Return (X, Y) of the center of cell containing provided text 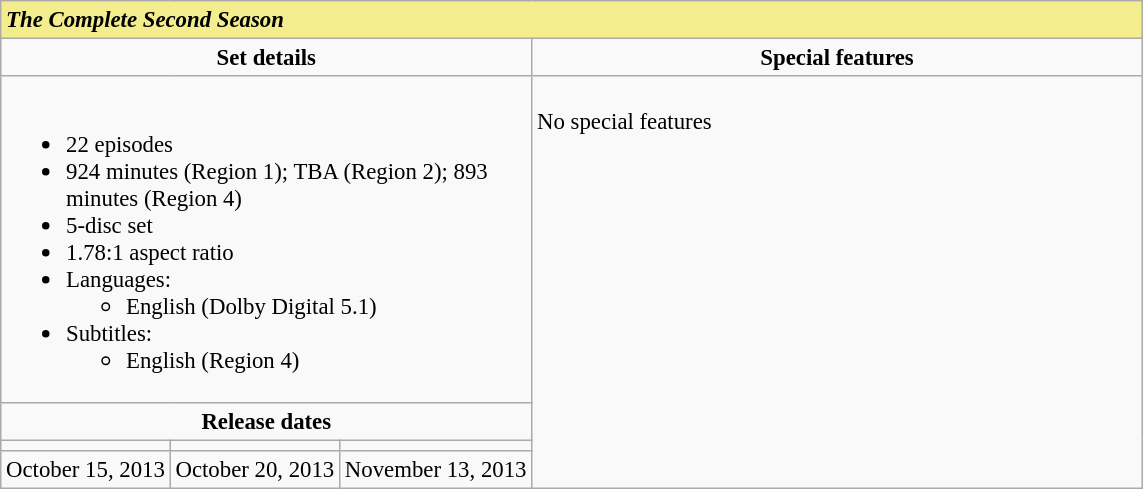
The Complete Second Season (572, 20)
No special features (838, 282)
October 15, 2013 (86, 469)
Special features (838, 58)
October 20, 2013 (254, 469)
November 13, 2013 (436, 469)
Set details (266, 58)
Release dates (266, 421)
